Determine the (X, Y) coordinate at the center of the cell enclosing the given text.  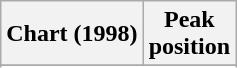
Peakposition (189, 34)
Chart (1998) (72, 34)
